Scan for the cell matching the given text and deliver its [x, y] coordinate at center. 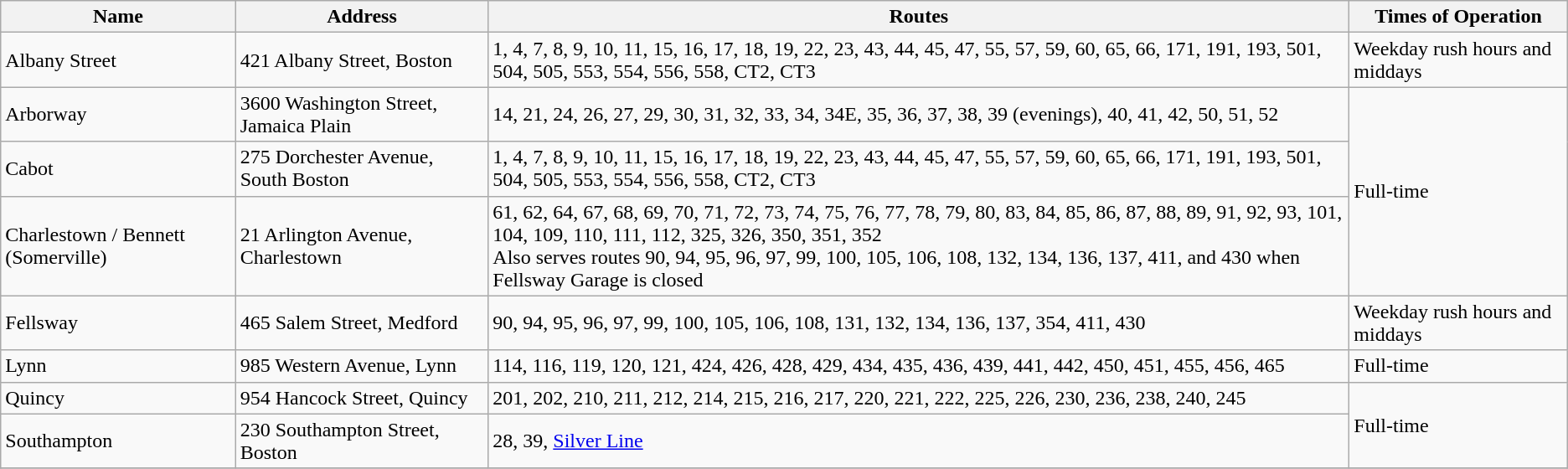
114, 116, 119, 120, 121, 424, 426, 428, 429, 434, 435, 436, 439, 441, 442, 450, 451, 455, 456, 465 [919, 366]
275 Dorchester Avenue, South Boston [362, 169]
201, 202, 210, 211, 212, 214, 215, 216, 217, 220, 221, 222, 225, 226, 230, 236, 238, 240, 245 [919, 398]
Cabot [118, 169]
90, 94, 95, 96, 97, 99, 100, 105, 106, 108, 131, 132, 134, 136, 137, 354, 411, 430 [919, 323]
Address [362, 17]
Arborway [118, 114]
Charlestown / Bennett (Somerville) [118, 246]
Fellsway [118, 323]
985 Western Avenue, Lynn [362, 366]
465 Salem Street, Medford [362, 323]
21 Arlington Avenue, Charlestown [362, 246]
Lynn [118, 366]
Albany Street [118, 60]
28, 39, Silver Line [919, 441]
Routes [919, 17]
230 Southampton Street, Boston [362, 441]
421 Albany Street, Boston [362, 60]
954 Hancock Street, Quincy [362, 398]
Quincy [118, 398]
Name [118, 17]
3600 Washington Street, Jamaica Plain [362, 114]
Times of Operation [1458, 17]
Southampton [118, 441]
14, 21, 24, 26, 27, 29, 30, 31, 32, 33, 34, 34E, 35, 36, 37, 38, 39 (evenings), 40, 41, 42, 50, 51, 52 [919, 114]
